Return [x, y] of the center of cell containing provided text 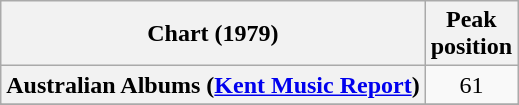
Australian Albums (Kent Music Report) [213, 85]
61 [471, 85]
Chart (1979) [213, 34]
Peakposition [471, 34]
